Find where the given text appears and provide that cell's center as [X, Y] coordinate. 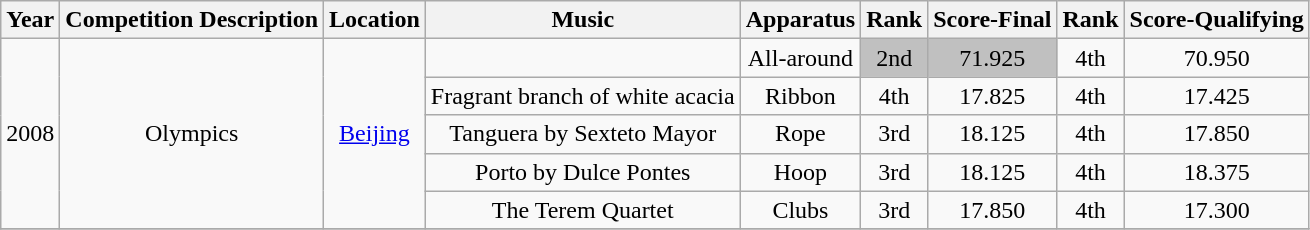
Apparatus [800, 20]
17.300 [1216, 210]
17.425 [1216, 96]
Score-Final [992, 20]
All-around [800, 58]
2008 [30, 134]
Hoop [800, 172]
Location [375, 20]
2nd [894, 58]
Beijing [375, 134]
The Terem Quartet [582, 210]
Music [582, 20]
Fragrant branch of white acacia [582, 96]
Tanguera by Sexteto Mayor [582, 134]
Clubs [800, 210]
Porto by Dulce Pontes [582, 172]
18.375 [1216, 172]
Olympics [192, 134]
Rope [800, 134]
71.925 [992, 58]
Ribbon [800, 96]
Year [30, 20]
17.825 [992, 96]
Competition Description [192, 20]
70.950 [1216, 58]
Score-Qualifying [1216, 20]
